Return the (X, Y) coordinate for the center point of the cell that contains the specified text.  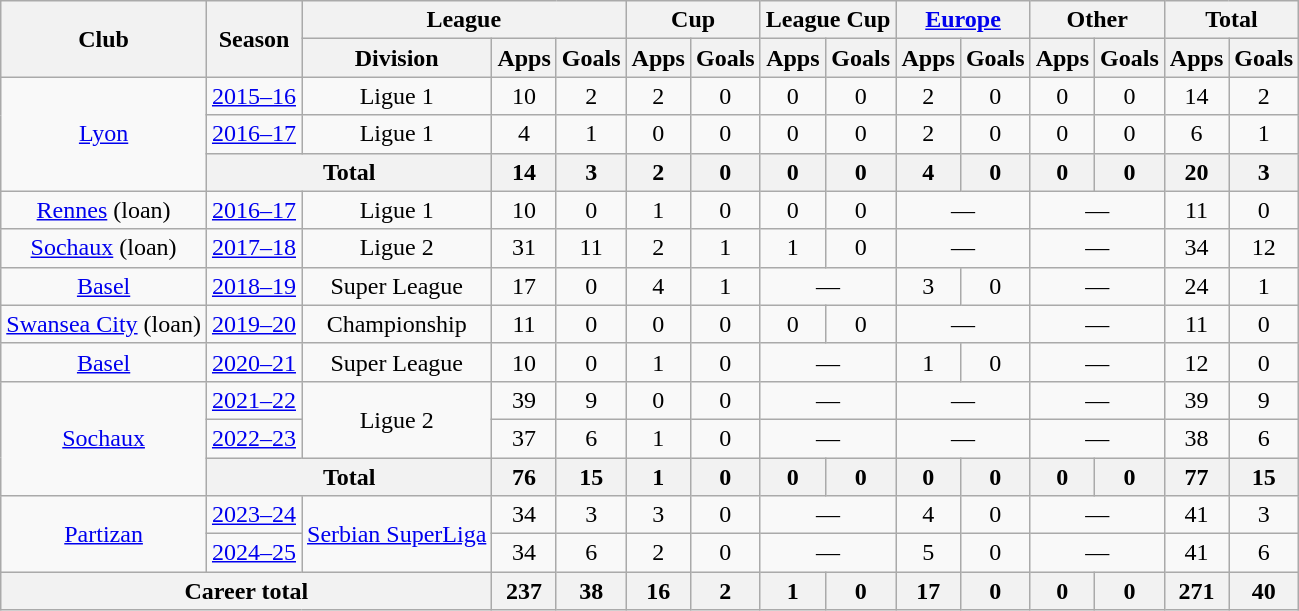
20 (1196, 172)
Europe (963, 20)
2022–23 (254, 438)
77 (1196, 477)
Swansea City (loan) (104, 324)
Sochaux (104, 438)
2015–16 (254, 96)
16 (658, 591)
2018–19 (254, 286)
5 (928, 553)
Serbian SuperLiga (397, 534)
2024–25 (254, 553)
Season (254, 39)
League Cup (828, 20)
Club (104, 39)
2021–22 (254, 400)
League (464, 20)
Rennes (loan) (104, 210)
Championship (397, 324)
Division (397, 58)
237 (524, 591)
37 (524, 438)
Other (1097, 20)
2017–18 (254, 248)
2020–21 (254, 362)
Lyon (104, 134)
Sochaux (loan) (104, 248)
Partizan (104, 534)
2019–20 (254, 324)
Cup (693, 20)
Career total (246, 591)
24 (1196, 286)
31 (524, 248)
76 (524, 477)
2023–24 (254, 515)
271 (1196, 591)
40 (1264, 591)
